Pinpoint the cell where the given text exists, returning its [X, Y] midpoint coordinate. 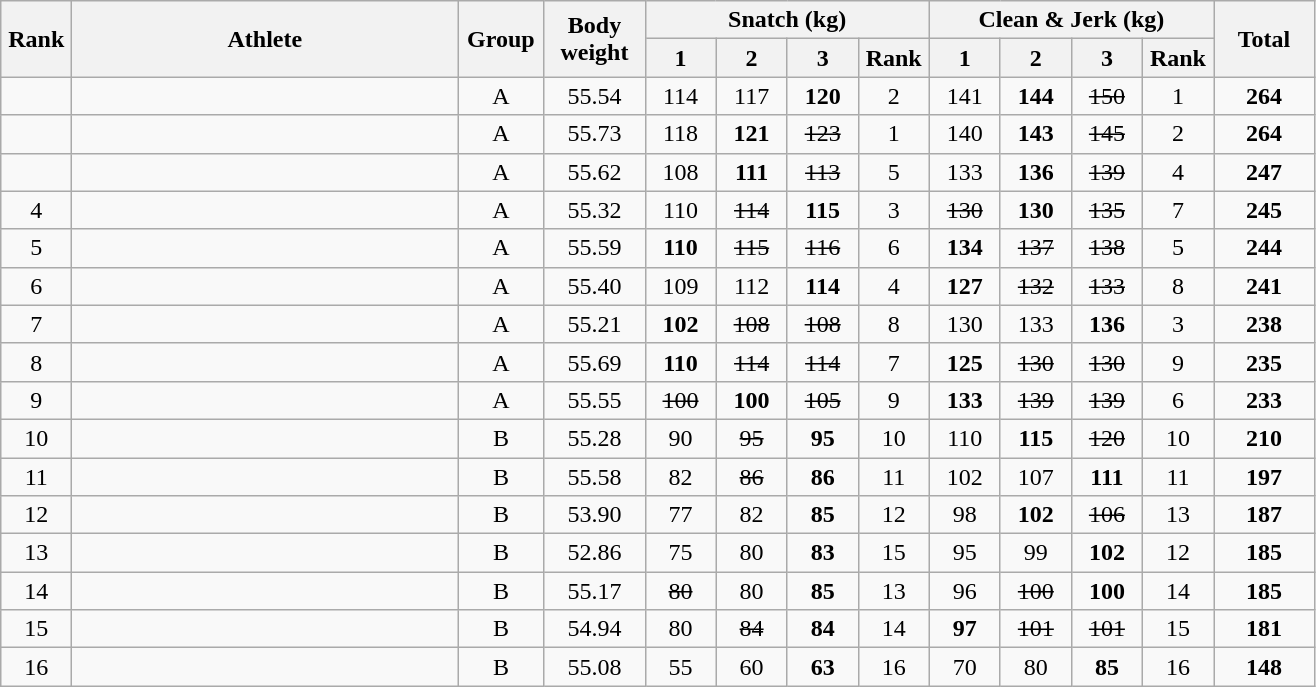
138 [1106, 248]
113 [822, 172]
245 [1264, 210]
55.08 [594, 667]
Total [1264, 39]
Clean & Jerk (kg) [1071, 20]
187 [1264, 515]
54.94 [594, 629]
210 [1264, 438]
55.69 [594, 362]
144 [1036, 96]
Snatch (kg) [787, 20]
127 [964, 286]
112 [752, 286]
141 [964, 96]
145 [1106, 134]
55.40 [594, 286]
96 [964, 591]
98 [964, 515]
55.62 [594, 172]
75 [680, 553]
132 [1036, 286]
53.90 [594, 515]
90 [680, 438]
109 [680, 286]
Body weight [594, 39]
55.17 [594, 591]
105 [822, 400]
135 [1106, 210]
116 [822, 248]
55.54 [594, 96]
77 [680, 515]
55.73 [594, 134]
107 [1036, 477]
55.28 [594, 438]
143 [1036, 134]
Athlete [265, 39]
247 [1264, 172]
197 [1264, 477]
55 [680, 667]
134 [964, 248]
125 [964, 362]
60 [752, 667]
55.21 [594, 324]
106 [1106, 515]
118 [680, 134]
97 [964, 629]
150 [1106, 96]
244 [1264, 248]
99 [1036, 553]
235 [1264, 362]
241 [1264, 286]
55.55 [594, 400]
123 [822, 134]
70 [964, 667]
55.58 [594, 477]
233 [1264, 400]
140 [964, 134]
52.86 [594, 553]
238 [1264, 324]
148 [1264, 667]
55.59 [594, 248]
181 [1264, 629]
55.32 [594, 210]
137 [1036, 248]
83 [822, 553]
Group [501, 39]
117 [752, 96]
121 [752, 134]
63 [822, 667]
